Search for the cell housing the specified text and yield its [X, Y] center coordinate. 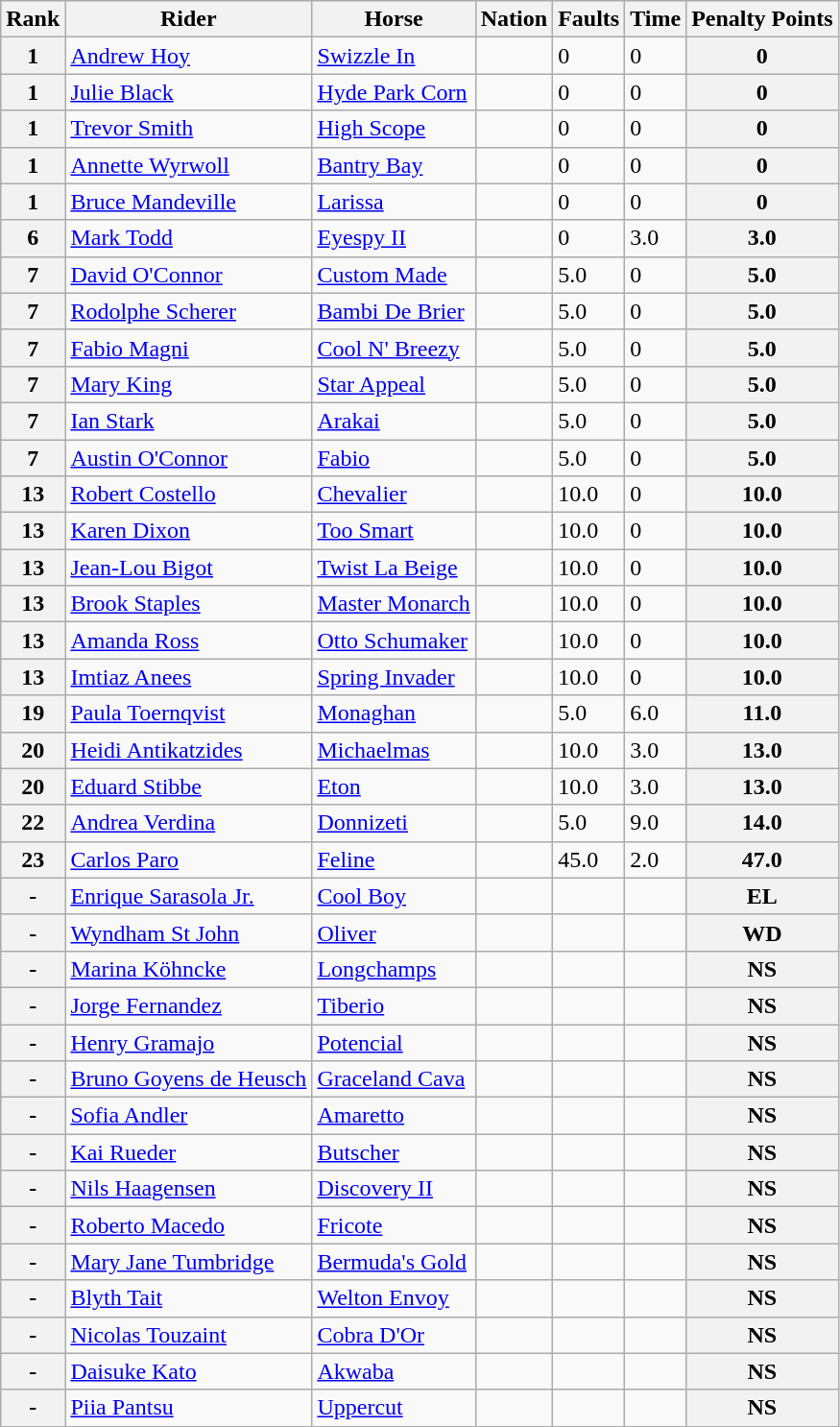
11.0 [762, 713]
47.0 [762, 859]
Horse [394, 19]
Faults [589, 19]
22 [33, 823]
Mark Todd [188, 238]
Karen Dixon [188, 531]
Mary King [188, 384]
Heidi Antikatzides [188, 750]
David O'Connor [188, 275]
Amaretto [394, 1116]
Kai Rueder [188, 1152]
Nils Haagensen [188, 1189]
6.0 [656, 713]
Cool N' Breezy [394, 348]
14.0 [762, 823]
Eyespy II [394, 238]
Tiberio [394, 1005]
Amanda Ross [188, 641]
Spring Invader [394, 677]
6 [33, 238]
Marina Köhncke [188, 969]
WD [762, 932]
Star Appeal [394, 384]
Austin O'Connor [188, 458]
Bantry Bay [394, 165]
Piia Pantsu [188, 1408]
Feline [394, 859]
Eton [394, 786]
Bruno Goyens de Heusch [188, 1079]
Time [656, 19]
Carlos Paro [188, 859]
EL [762, 896]
Butscher [394, 1152]
Imtiaz Anees [188, 677]
Fricote [394, 1225]
Julie Black [188, 92]
Jorge Fernandez [188, 1005]
Swizzle In [394, 56]
Andrew Hoy [188, 56]
Akwaba [394, 1371]
Chevalier [394, 495]
Robert Costello [188, 495]
2.0 [656, 859]
Andrea Verdina [188, 823]
Trevor Smith [188, 129]
Graceland Cava [394, 1079]
Cool Boy [394, 896]
Otto Schumaker [394, 641]
High Scope [394, 129]
Rank [33, 19]
Cobra D'Or [394, 1335]
Bruce Mandeville [188, 202]
Roberto Macedo [188, 1225]
Mary Jane Tumbridge [188, 1262]
Welton Envoy [394, 1298]
Wyndham St John [188, 932]
Paula Toernqvist [188, 713]
Twist La Beige [394, 568]
Ian Stark [188, 421]
Nation [514, 19]
Oliver [394, 932]
45.0 [589, 859]
9.0 [656, 823]
Blyth Tait [188, 1298]
Henry Gramajo [188, 1042]
Rodolphe Scherer [188, 311]
Sofia Andler [188, 1116]
Uppercut [394, 1408]
Fabio Magni [188, 348]
Penalty Points [762, 19]
Monaghan [394, 713]
Donnizeti [394, 823]
Bambi De Brier [394, 311]
Fabio [394, 458]
Eduard Stibbe [188, 786]
Rider [188, 19]
Longchamps [394, 969]
Nicolas Touzaint [188, 1335]
Bermuda's Gold [394, 1262]
Larissa [394, 202]
Michaelmas [394, 750]
23 [33, 859]
Master Monarch [394, 604]
Potencial [394, 1042]
Hyde Park Corn [394, 92]
Discovery II [394, 1189]
Too Smart [394, 531]
19 [33, 713]
Arakai [394, 421]
Custom Made [394, 275]
Enrique Sarasola Jr. [188, 896]
Brook Staples [188, 604]
Annette Wyrwoll [188, 165]
Jean-Lou Bigot [188, 568]
Daisuke Kato [188, 1371]
